Extract the (x, y) coordinate from the center of the cell holding the provided text.  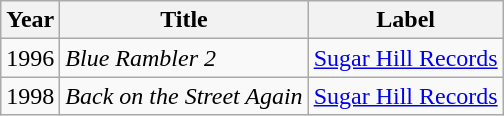
Blue Rambler 2 (184, 58)
Year (30, 20)
Back on the Street Again (184, 96)
1996 (30, 58)
Title (184, 20)
Label (406, 20)
1998 (30, 96)
